For the text-containing cell, return its midpoint in [X, Y] coordinate format. 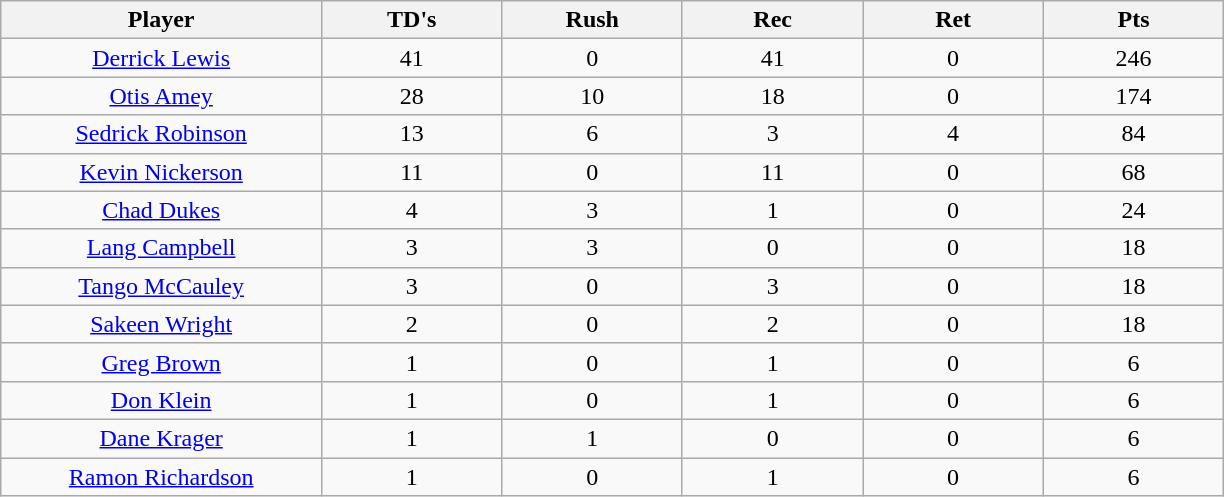
Lang Campbell [162, 248]
Chad Dukes [162, 210]
Pts [1134, 20]
Player [162, 20]
Sedrick Robinson [162, 134]
TD's [412, 20]
Rec [772, 20]
Ret [953, 20]
Greg Brown [162, 362]
Kevin Nickerson [162, 172]
Sakeen Wright [162, 324]
Don Klein [162, 400]
28 [412, 96]
24 [1134, 210]
Dane Krager [162, 438]
246 [1134, 58]
174 [1134, 96]
13 [412, 134]
Rush [592, 20]
68 [1134, 172]
10 [592, 96]
Derrick Lewis [162, 58]
Otis Amey [162, 96]
Ramon Richardson [162, 477]
84 [1134, 134]
Tango McCauley [162, 286]
